Scan for the cell matching the given text and deliver its (X, Y) coordinate at center. 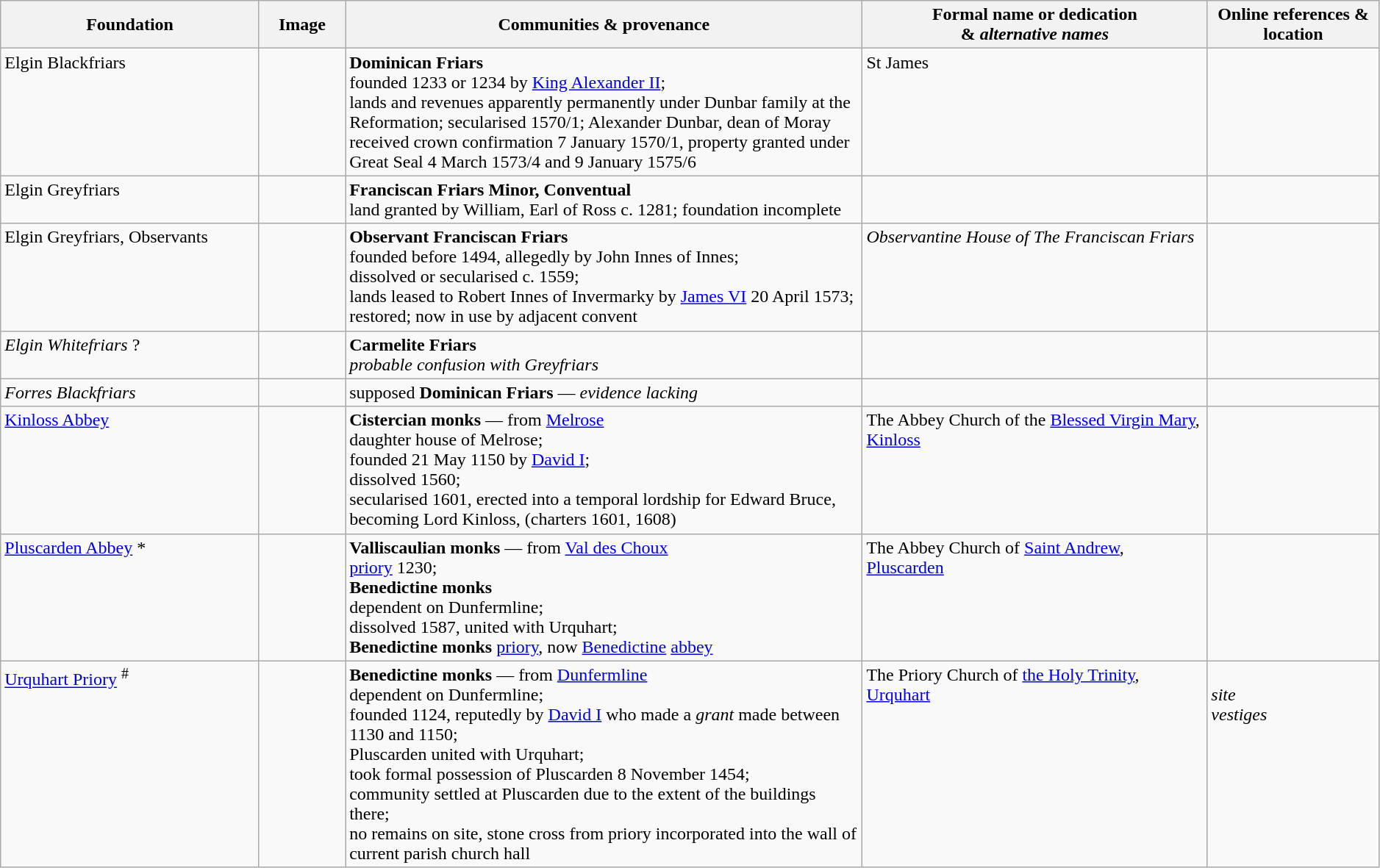
Elgin Greyfriars (130, 200)
Image (301, 25)
Urquhart Priory # (130, 764)
The Priory Church of the Holy Trinity, Urquhart (1035, 764)
Elgin Whitefriars ? (130, 354)
The Abbey Church of Saint Andrew, Pluscarden (1035, 597)
Formal name or dedication & alternative names (1035, 25)
Foundation (130, 25)
Forres Blackfriars (130, 392)
supposed Dominican Friars — evidence lacking (604, 392)
Communities & provenance (604, 25)
St James (1035, 112)
Online references & location (1293, 25)
Kinloss Abbey (130, 470)
Pluscarden Abbey * (130, 597)
site vestiges (1293, 764)
Elgin Blackfriars (130, 112)
The Abbey Church of the Blessed Virgin Mary, Kinloss (1035, 470)
Franciscan Friars Minor, Conventualland granted by William, Earl of Ross c. 1281; foundation incomplete (604, 200)
Observantine House of The Franciscan Friars (1035, 277)
Elgin Greyfriars, Observants (130, 277)
Carmelite Friarsprobable confusion with Greyfriars (604, 354)
